Find where the given text appears and provide that cell's center as (X, Y) coordinate. 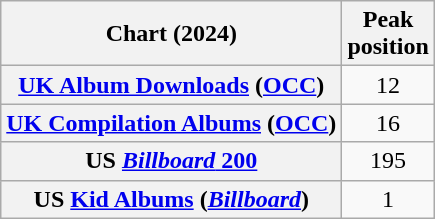
1 (388, 199)
US Kid Albums (Billboard) (172, 199)
12 (388, 85)
Peakposition (388, 34)
UK Compilation Albums (OCC) (172, 123)
195 (388, 161)
UK Album Downloads (OCC) (172, 85)
Chart (2024) (172, 34)
16 (388, 123)
US Billboard 200 (172, 161)
